From the cell containing the given text, extract its center point as (x, y) coordinate. 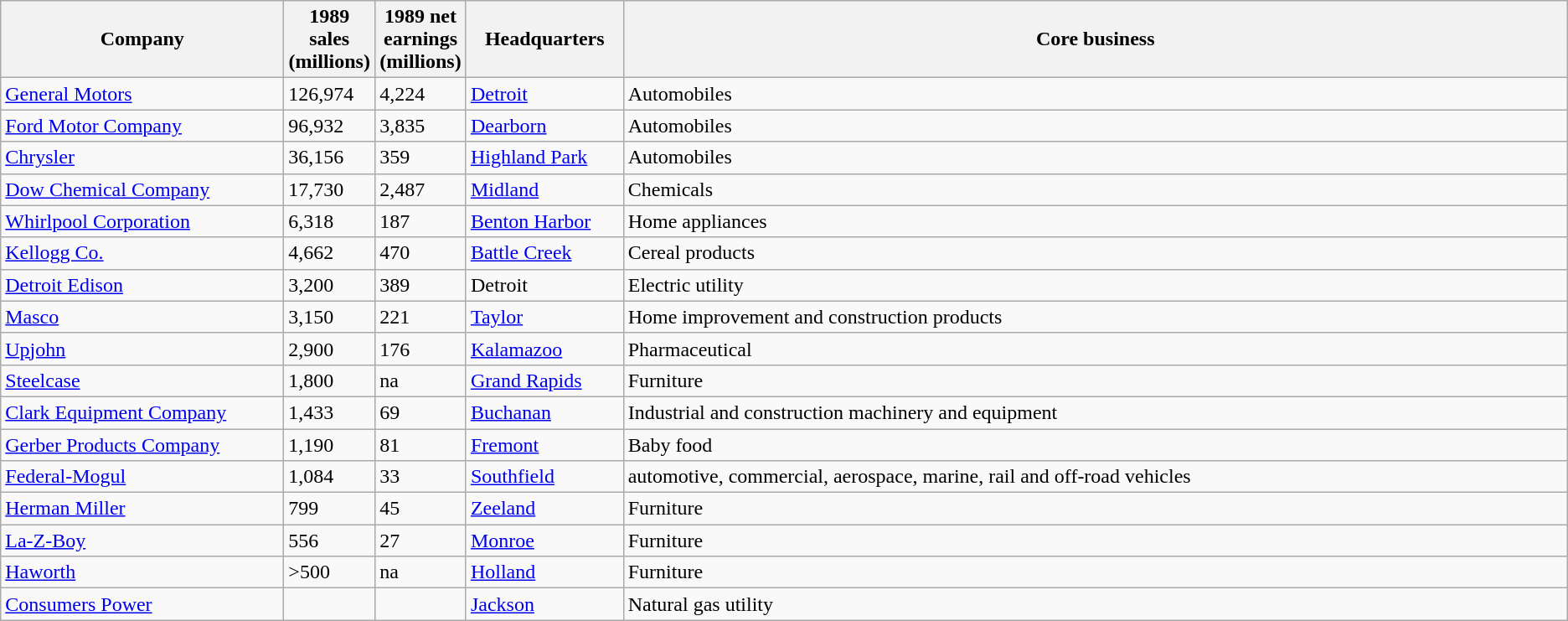
126,974 (330, 94)
1,433 (330, 412)
Midland (544, 189)
Battle Creek (544, 253)
69 (420, 412)
Steelcase (142, 380)
Chemicals (1096, 189)
Taylor (544, 317)
Monroe (544, 541)
3,150 (330, 317)
Zeeland (544, 509)
187 (420, 221)
1,084 (330, 477)
Buchanan (544, 412)
27 (420, 541)
Detroit Edison (142, 285)
Chrysler (142, 158)
Industrial and construction machinery and equipment (1096, 412)
359 (420, 158)
Dearborn (544, 126)
1,800 (330, 380)
Company (142, 39)
Upjohn (142, 349)
2,487 (420, 189)
221 (420, 317)
2,900 (330, 349)
Pharmaceutical (1096, 349)
4,662 (330, 253)
96,932 (330, 126)
81 (420, 445)
Holland (544, 572)
6,318 (330, 221)
45 (420, 509)
Natural gas utility (1096, 604)
3,200 (330, 285)
Gerber Products Company (142, 445)
Grand Rapids (544, 380)
Home appliances (1096, 221)
Fremont (544, 445)
1,190 (330, 445)
Masco (142, 317)
Home improvement and construction products (1096, 317)
3,835 (420, 126)
La-Z-Boy (142, 541)
1989 sales (millions) (330, 39)
Whirlpool Corporation (142, 221)
Kellogg Co. (142, 253)
Ford Motor Company (142, 126)
799 (330, 509)
General Motors (142, 94)
176 (420, 349)
Kalamazoo (544, 349)
4,224 (420, 94)
Clark Equipment Company (142, 412)
Highland Park (544, 158)
Baby food (1096, 445)
Herman Miller (142, 509)
Southfield (544, 477)
36,156 (330, 158)
556 (330, 541)
Electric utility (1096, 285)
Federal-Mogul (142, 477)
Dow Chemical Company (142, 189)
Headquarters (544, 39)
389 (420, 285)
Haworth (142, 572)
automotive, commercial, aerospace, marine, rail and off-road vehicles (1096, 477)
Jackson (544, 604)
Core business (1096, 39)
1989 net earnings (millions) (420, 39)
470 (420, 253)
Consumers Power (142, 604)
Cereal products (1096, 253)
Benton Harbor (544, 221)
>500 (330, 572)
33 (420, 477)
17,730 (330, 189)
